Capture the cell that displays the provided text and extract its [x, y] central coordinate. 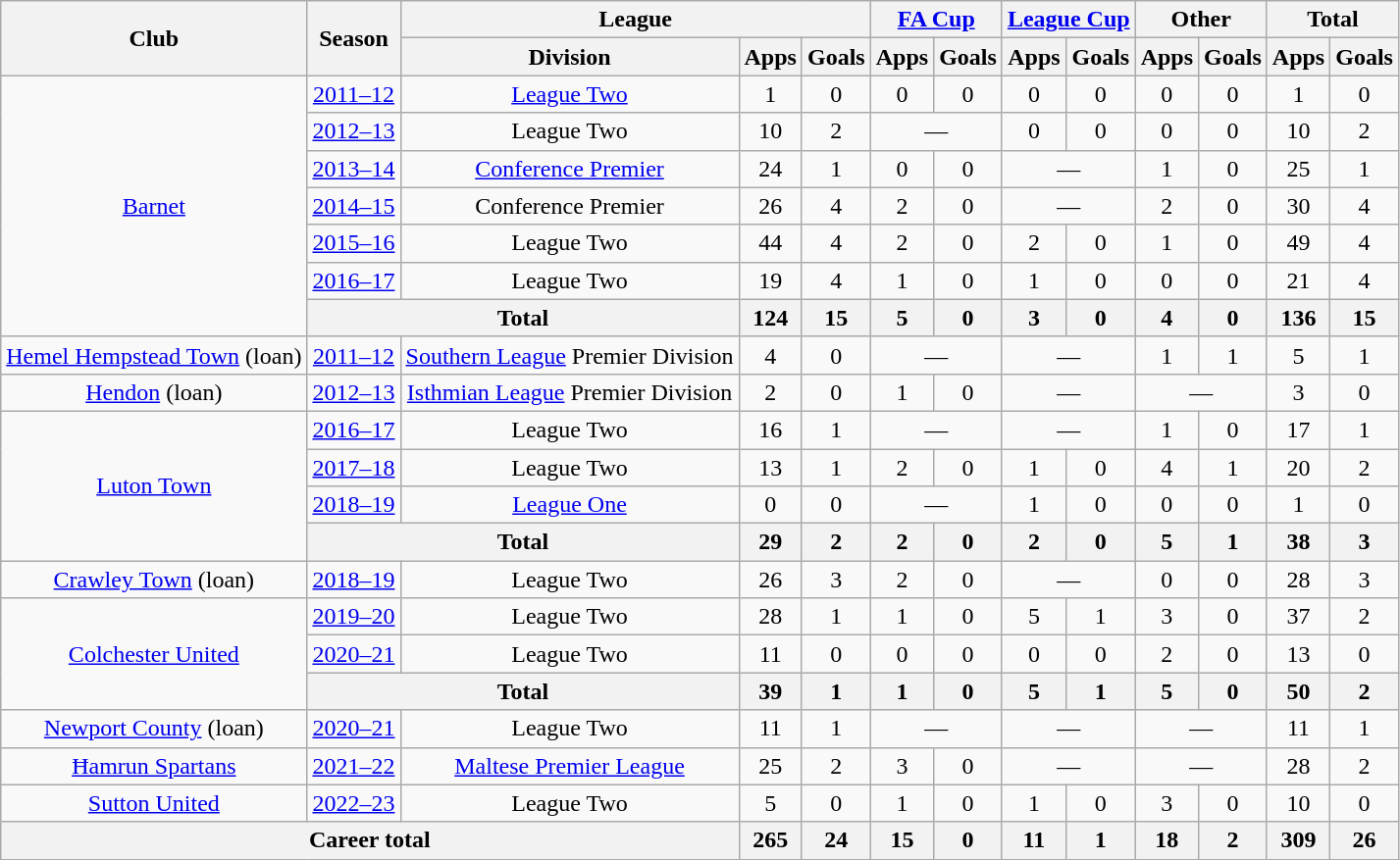
Luton Town [154, 485]
FA Cup [936, 20]
Colchester United [154, 654]
50 [1298, 691]
Sutton United [154, 803]
2015–16 [353, 243]
Maltese Premier League [569, 766]
Newport County (loan) [154, 729]
Ħamrun Spartans [154, 766]
39 [770, 691]
21 [1298, 280]
2017–18 [353, 468]
Hemel Hempstead Town (loan) [154, 355]
309 [1298, 840]
37 [1298, 617]
Other [1201, 20]
38 [1298, 542]
Crawley Town (loan) [154, 580]
29 [770, 542]
2021–22 [353, 766]
League Cup [1068, 20]
17 [1298, 430]
19 [770, 280]
265 [770, 840]
League One [569, 505]
Southern League Premier Division [569, 355]
136 [1298, 318]
2014–15 [353, 206]
2013–14 [353, 169]
Club [154, 38]
124 [770, 318]
20 [1298, 468]
Division [569, 57]
16 [770, 430]
League [636, 20]
Hendon (loan) [154, 392]
Season [353, 38]
18 [1167, 840]
2022–23 [353, 803]
30 [1298, 206]
Career total [370, 840]
49 [1298, 243]
Isthmian League Premier Division [569, 392]
2019–20 [353, 617]
44 [770, 243]
Barnet [154, 206]
